Locate the cell with the specified text and output its (x, y) center coordinate. 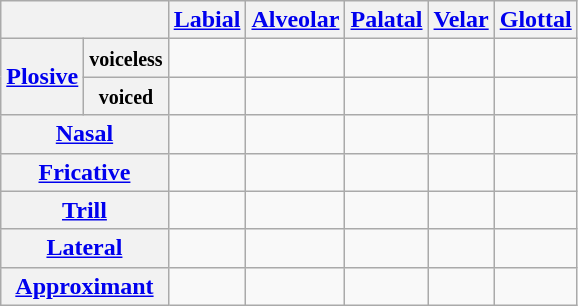
Plosive (42, 77)
Trill (84, 210)
Velar (461, 20)
Lateral (84, 248)
Fricative (84, 172)
Palatal (386, 20)
Approximant (84, 286)
Glottal (536, 20)
voiced (126, 96)
Labial (207, 20)
Alveolar (296, 20)
Nasal (84, 134)
voiceless (126, 58)
